Provide the (x, y) coordinate of the cell's center where the given text is located.  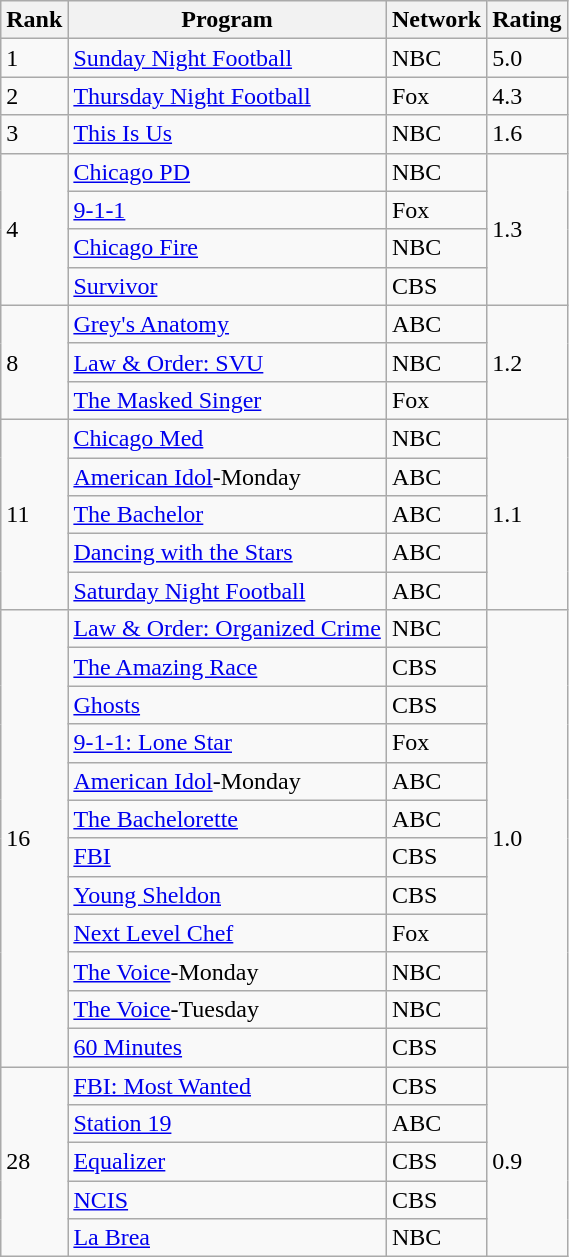
16 (34, 838)
This Is Us (228, 134)
Station 19 (228, 1124)
The Voice-Monday (228, 971)
4.3 (527, 96)
Survivor (228, 286)
The Masked Singer (228, 400)
0.9 (527, 1161)
8 (34, 362)
Network (436, 20)
9-1-1 (228, 210)
1.3 (527, 229)
FBI (228, 857)
4 (34, 229)
1 (34, 58)
28 (34, 1161)
Chicago Med (228, 438)
Program (228, 20)
Next Level Chef (228, 933)
NCIS (228, 1200)
1.2 (527, 362)
Ghosts (228, 705)
Equalizer (228, 1162)
11 (34, 514)
Chicago Fire (228, 248)
FBI: Most Wanted (228, 1085)
2 (34, 96)
Law & Order: Organized Crime (228, 629)
Law & Order: SVU (228, 362)
5.0 (527, 58)
Rating (527, 20)
1.6 (527, 134)
3 (34, 134)
Grey's Anatomy (228, 324)
Young Sheldon (228, 895)
Dancing with the Stars (228, 553)
The Amazing Race (228, 667)
Saturday Night Football (228, 591)
Chicago PD (228, 172)
1.1 (527, 514)
The Voice-Tuesday (228, 1009)
Rank (34, 20)
La Brea (228, 1238)
60 Minutes (228, 1047)
9-1-1: Lone Star (228, 743)
The Bachelorette (228, 819)
The Bachelor (228, 515)
1.0 (527, 838)
Thursday Night Football (228, 96)
Sunday Night Football (228, 58)
